Return (x, y) of the center of cell containing provided text 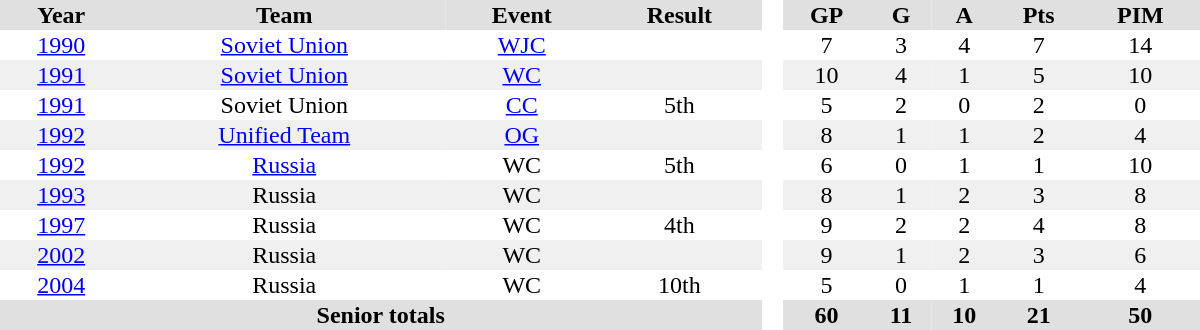
Senior totals (380, 315)
OG (522, 135)
Year (61, 15)
4th (679, 225)
Pts (1039, 15)
10th (679, 285)
Unified Team (284, 135)
1990 (61, 45)
1993 (61, 195)
21 (1039, 315)
60 (826, 315)
Team (284, 15)
1997 (61, 225)
GP (826, 15)
2004 (61, 285)
Result (679, 15)
14 (1140, 45)
A (964, 15)
Event (522, 15)
WJC (522, 45)
50 (1140, 315)
11 (901, 315)
G (901, 15)
CC (522, 105)
2002 (61, 255)
PIM (1140, 15)
